Determine the (X, Y) coordinate at the center of the cell enclosing the given text.  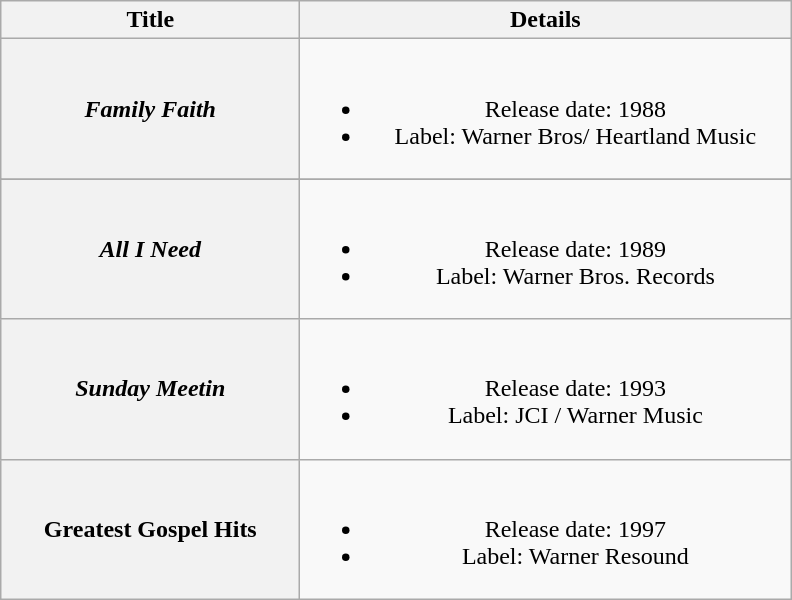
Sunday Meetin (150, 389)
Release date: 1997Label: Warner Resound (546, 529)
Details (546, 20)
Title (150, 20)
Release date: 1989Label: Warner Bros. Records (546, 249)
All I Need (150, 249)
Release date: 1993Label: JCI / Warner Music (546, 389)
Release date: 1988Label: Warner Bros/ Heartland Music (546, 109)
Family Faith (150, 109)
Greatest Gospel Hits (150, 529)
